Return [x, y] of the center of cell containing provided text 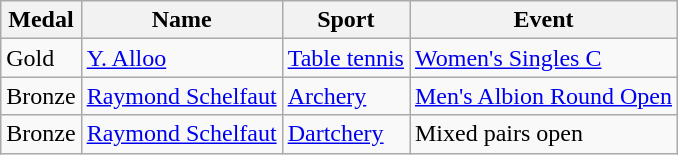
Medal [41, 20]
Y. Alloo [182, 58]
Event [544, 20]
Name [182, 20]
Archery [346, 96]
Women's Singles C [544, 58]
Sport [346, 20]
Mixed pairs open [544, 134]
Dartchery [346, 134]
Men's Albion Round Open [544, 96]
Gold [41, 58]
Table tennis [346, 58]
